Scan for the cell matching the given text and deliver its (X, Y) coordinate at center. 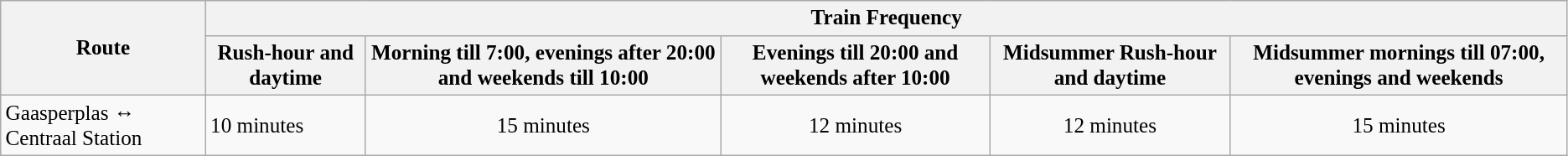
Midsummer Rush-hour and daytime (1110, 65)
Gaasperplas ↔ Centraal Station (104, 126)
Morning till 7:00, evenings after 20:00 and weekends till 10:00 (543, 65)
Route (104, 49)
Midsummer mornings till 07:00, evenings and weekends (1399, 65)
Rush-hour and daytime (285, 65)
Evenings till 20:00 and weekends after 10:00 (856, 65)
Train Frequency (887, 18)
10 minutes (285, 126)
